Search for the cell housing the specified text and yield its [X, Y] center coordinate. 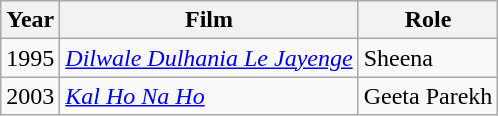
Film [209, 20]
Geeta Parekh [428, 96]
2003 [30, 96]
Sheena [428, 58]
1995 [30, 58]
Role [428, 20]
Year [30, 20]
Kal Ho Na Ho [209, 96]
Dilwale Dulhania Le Jayenge [209, 58]
